Return [X, Y] of the center of cell containing provided text 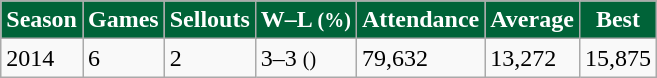
Games [123, 20]
Best [618, 20]
Season [42, 20]
15,875 [618, 58]
2 [210, 58]
6 [123, 58]
79,632 [420, 58]
2014 [42, 58]
3–3 () [306, 58]
Average [532, 20]
13,272 [532, 58]
W–L (%) [306, 20]
Attendance [420, 20]
Sellouts [210, 20]
